Determine the [X, Y] coordinate at the center of the cell enclosing the given text.  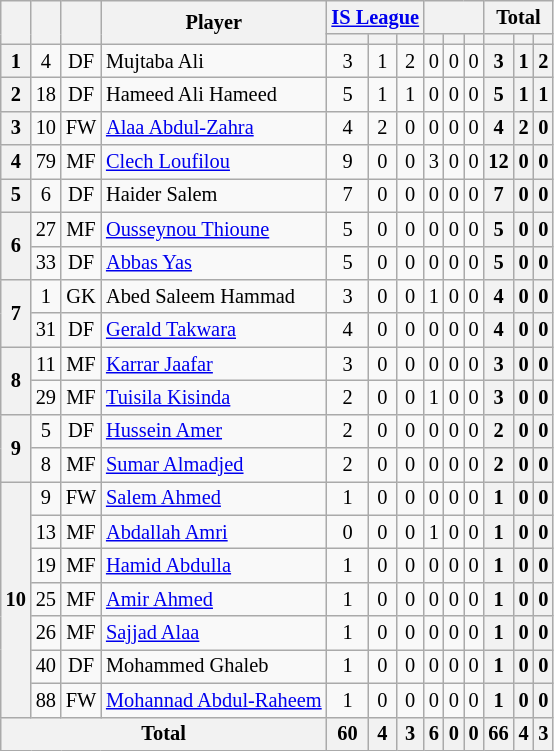
29 [46, 397]
27 [46, 229]
66 [499, 734]
Ousseynou Thioune [214, 229]
19 [46, 565]
Mohannad Abdul-Raheem [214, 700]
Abed Saleem Hammad [214, 296]
Abdallah Amri [214, 532]
Clech Loufilou [214, 162]
Hamid Abdulla [214, 565]
12 [499, 162]
11 [46, 364]
Mujtaba Ali [214, 61]
26 [46, 633]
Mohammed Ghaleb [214, 666]
IS League [376, 17]
79 [46, 162]
Amir Ahmed [214, 599]
40 [46, 666]
Abbas Yas [214, 263]
GK [81, 296]
Tuisila Kisinda [214, 397]
Alaa Abdul-Zahra [214, 128]
Hameed Ali Hameed [214, 94]
Sajjad Alaa [214, 633]
18 [46, 94]
88 [46, 700]
Gerald Takwara [214, 330]
33 [46, 263]
Haider Salem [214, 195]
Player [214, 22]
60 [348, 734]
31 [46, 330]
25 [46, 599]
13 [46, 532]
Salem Ahmed [214, 498]
Hussein Amer [214, 431]
Sumar Almadjed [214, 465]
Karrar Jaafar [214, 364]
